Identify which cell holds the provided text, then report its (x, y) central coordinate. 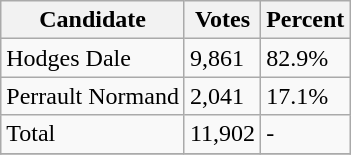
2,041 (222, 96)
Votes (222, 20)
Candidate (93, 20)
82.9% (306, 58)
17.1% (306, 96)
9,861 (222, 58)
Hodges Dale (93, 58)
11,902 (222, 134)
Total (93, 134)
Perrault Normand (93, 96)
Percent (306, 20)
- (306, 134)
